Return the [x, y] coordinate for the center point of the cell that contains the specified text.  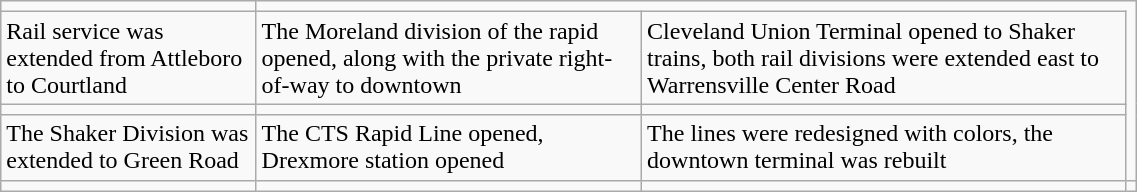
The Shaker Division was extended to Green Road [128, 148]
The Moreland division of the rapid opened, along with the private right-of-way to downtown [449, 58]
Rail service was extended from Attleboro to Courtland [128, 58]
The lines were redesigned with colors, the downtown terminal was rebuilt [884, 148]
The CTS Rapid Line opened, Drexmore station opened [449, 148]
Cleveland Union Terminal opened to Shaker trains, both rail divisions were extended east to Warrensville Center Road [884, 58]
